Scan for the cell matching the given text and deliver its (X, Y) coordinate at center. 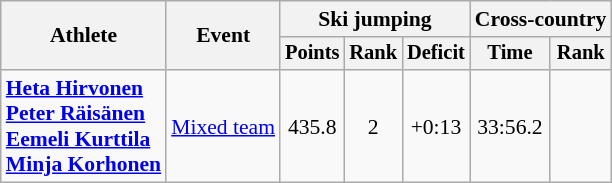
+0:13 (436, 126)
Mixed team (223, 126)
2 (373, 126)
Athlete (84, 36)
Points (312, 54)
33:56.2 (510, 126)
Event (223, 36)
Ski jumping (375, 19)
435.8 (312, 126)
Time (510, 54)
Heta HirvonenPeter RäisänenEemeli KurttilaMinja Korhonen (84, 126)
Deficit (436, 54)
Cross-country (541, 19)
